Extract the [x, y] coordinate from the center of the cell holding the provided text.  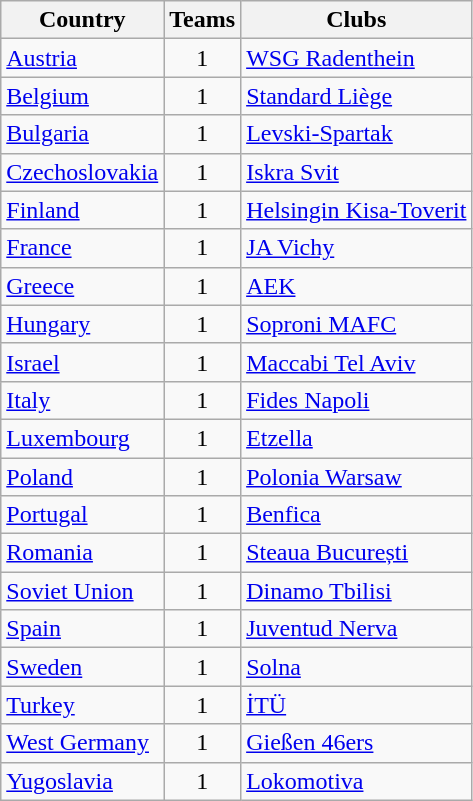
West Germany [82, 743]
AEK [356, 286]
Hungary [82, 324]
Italy [82, 400]
Solna [356, 667]
Standard Liège [356, 96]
Spain [82, 629]
Israel [82, 362]
Soviet Union [82, 591]
Juventud Nerva [356, 629]
İTÜ [356, 705]
JA Vichy [356, 248]
Yugoslavia [82, 781]
Levski-Spartak [356, 134]
Poland [82, 477]
Lokomotiva [356, 781]
Romania [82, 553]
Austria [82, 58]
Gießen 46ers [356, 743]
Teams [202, 20]
Helsingin Kisa-Toverit [356, 210]
Greece [82, 286]
Benfica [356, 515]
Soproni MAFC [356, 324]
Fides Napoli [356, 400]
Bulgaria [82, 134]
WSG Radenthein [356, 58]
Dinamo Tbilisi [356, 591]
Czechoslovakia [82, 172]
Maccabi Tel Aviv [356, 362]
France [82, 248]
Belgium [82, 96]
Iskra Svit [356, 172]
Clubs [356, 20]
Sweden [82, 667]
Etzella [356, 438]
Finland [82, 210]
Country [82, 20]
Luxembourg [82, 438]
Portugal [82, 515]
Steaua București [356, 553]
Polonia Warsaw [356, 477]
Turkey [82, 705]
